Return (X, Y) of the center of cell containing provided text 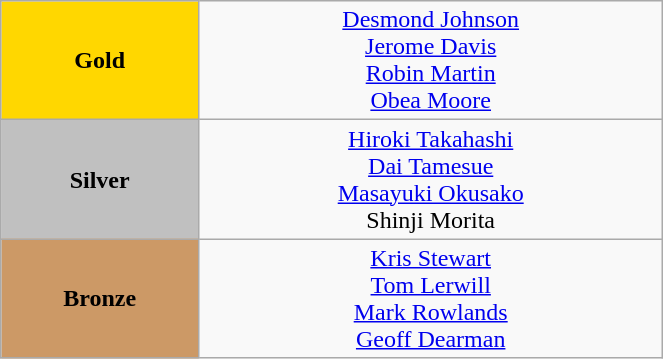
Hiroki TakahashiDai TamesueMasayuki OkusakoShinji Morita (431, 180)
Desmond JohnsonJerome DavisRobin MartinObea Moore (431, 60)
Gold (100, 60)
Bronze (100, 298)
Silver (100, 180)
Kris StewartTom LerwillMark RowlandsGeoff Dearman (431, 298)
